Provide the (x, y) coordinate of the cell's center where the given text is located.  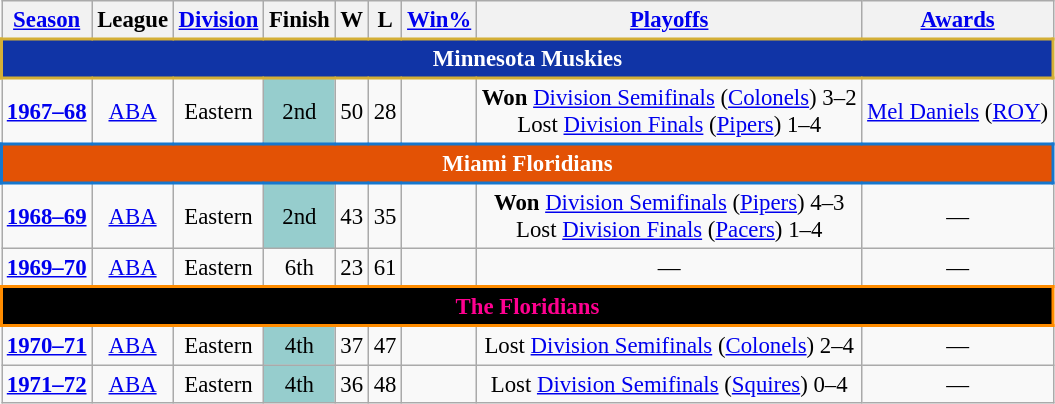
W (352, 20)
Lost Division Semifinals (Squires) 0–4 (670, 384)
36 (352, 384)
1968–69 (47, 216)
47 (384, 345)
1971–72 (47, 384)
1970–71 (47, 345)
48 (384, 384)
6th (300, 268)
61 (384, 268)
Lost Division Semifinals (Colonels) 2–4 (670, 345)
23 (352, 268)
Finish (300, 20)
Won Division Semifinals (Pipers) 4–3Lost Division Finals (Pacers) 1–4 (670, 216)
The Floridians (528, 306)
Awards (958, 20)
Division (218, 20)
35 (384, 216)
1967–68 (47, 111)
Miami Floridians (528, 164)
Playoffs (670, 20)
Win% (440, 20)
28 (384, 111)
Won Division Semifinals (Colonels) 3–2Lost Division Finals (Pipers) 1–4 (670, 111)
Minnesota Muskies (528, 58)
League (132, 20)
37 (352, 345)
Season (47, 20)
1969–70 (47, 268)
43 (352, 216)
Mel Daniels (ROY) (958, 111)
50 (352, 111)
L (384, 20)
